Return (X, Y) of the center of cell containing provided text 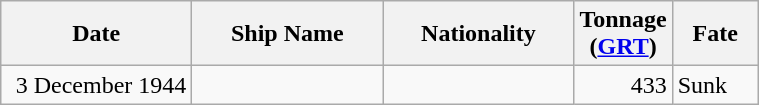
Ship Name (288, 34)
Fate (715, 34)
Date (96, 34)
3 December 1944 (96, 85)
Nationality (478, 34)
433 (623, 85)
Tonnage (GRT) (623, 34)
Sunk (715, 85)
